Capture the cell that displays the provided text and extract its [x, y] central coordinate. 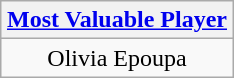
Olivia Epoupa [116, 58]
Most Valuable Player [116, 20]
